Capture the cell that displays the provided text and extract its (X, Y) central coordinate. 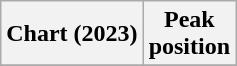
Peakposition (189, 34)
Chart (2023) (72, 34)
